Pinpoint the cell where the given text exists, returning its (x, y) midpoint coordinate. 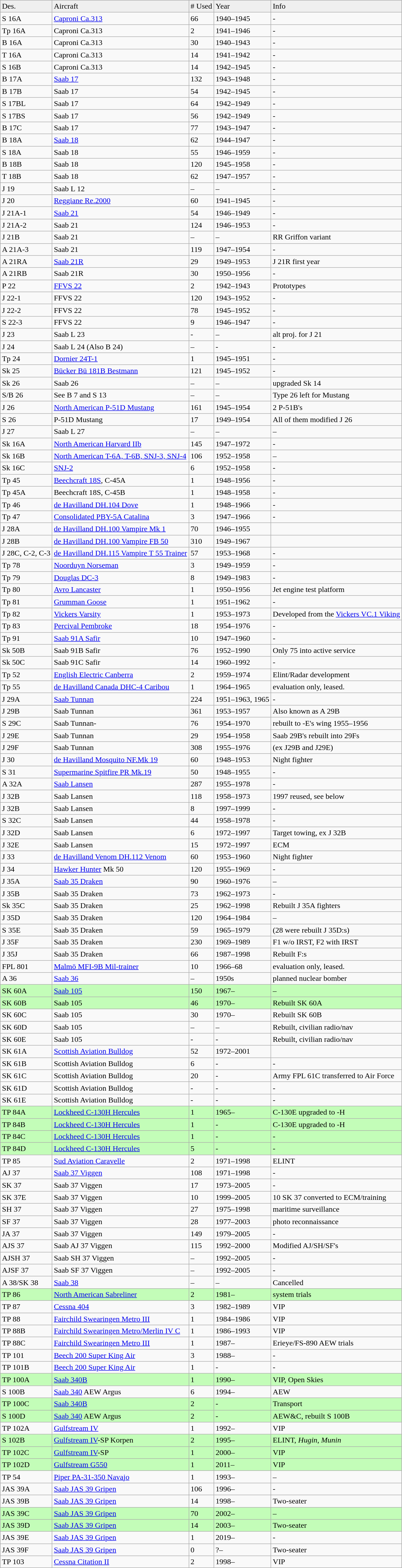
1969–1989 (243, 942)
Erieye/FS-890 AEW trials (337, 1343)
S 100B (26, 1392)
1966–68 (243, 966)
1945–1951 (243, 359)
1946–1959 (243, 152)
upgraded Sk 14 (337, 383)
ELINT, Hugin, Munin (337, 1440)
Prototypes (337, 286)
28 (201, 1222)
North American Sabreliner (120, 1294)
Beechcraft 18S, C-45A (120, 480)
27 (201, 1209)
Saab 29B's rebuilt into 29Fs (337, 735)
Saab SH 37 Viggen (120, 1258)
A 21RA (26, 261)
1943–1947 (243, 128)
1947–1954 (243, 249)
1950s (243, 979)
1987–1998 (243, 954)
1955–1976 (243, 748)
S 100D (26, 1416)
1945–1958 (243, 164)
J 22-1 (26, 298)
1945–1954 (243, 407)
Tp 47 (26, 517)
1948–1956 (243, 480)
TP 84B (26, 1124)
1946–1947 (243, 322)
50 (201, 772)
system trials (337, 1294)
TP 85 (26, 1161)
Tp 16A (26, 31)
Gulfstream IV-SP (120, 1452)
TP 88B (26, 1331)
Saab 36 (120, 979)
Rebuilt F:s (337, 954)
B 17B (26, 91)
S 18A (26, 152)
TP 100A (26, 1380)
TP 101 (26, 1355)
J 35A (26, 881)
F1 w/o IRST, F2 with IRST (337, 942)
Sk 50C (26, 663)
J 34 (26, 869)
SH 37 (26, 1209)
A 32A (26, 784)
1948–1966 (243, 504)
(ex J29B and J29E) (337, 748)
2003– (243, 1526)
de Havilland Venom DH.112 Venom (120, 857)
SK 61D (26, 1088)
S 31 (26, 772)
Saab L 23 (120, 334)
1941–1946 (243, 31)
2000– (243, 1452)
alt proj. for J 21 (337, 334)
Des. (26, 6)
Supermarine Spitfire PR Mk.19 (120, 772)
J 30 (26, 760)
JAS 39E (26, 1538)
Saab 38 (120, 1282)
J 33 (26, 857)
1994– (243, 1392)
Sud Aviation Caravelle (120, 1161)
1979–2005 (243, 1234)
1965–1979 (243, 930)
1964–1965 (243, 687)
J 28B (26, 541)
1964–1984 (243, 918)
Sk 16C (26, 468)
SK 61E (26, 1100)
Tp 83 (26, 626)
Fairchild Swearingen Metro/Merlin IV C (120, 1331)
1949–1954 (243, 420)
1953–1968 (243, 553)
1946–1953 (243, 225)
SNJ-2 (120, 468)
1962–1973 (243, 893)
Tp 45 (26, 480)
1948–1955 (243, 772)
S 32C (26, 821)
77 (201, 128)
1949–1983 (243, 578)
1996– (243, 1489)
SK 60A (26, 991)
1997 reused, see below (337, 796)
1967– (243, 991)
Gulfstream IV (120, 1428)
J 32E (26, 845)
Malmö MFI-9B Mil-trainer (120, 966)
JAS 39B (26, 1501)
1954–1976 (243, 626)
J 27 (26, 432)
1997–1999 (243, 808)
1947–1972 (243, 444)
73 (201, 893)
149 (201, 1234)
Sk 16A (26, 444)
310 (201, 541)
Hawker Hunter Mk 50 (120, 869)
J 35B (26, 893)
1941–1942 (243, 55)
J 35F (26, 942)
115 (201, 1246)
A 21A-3 (26, 249)
1959–1974 (243, 675)
2019– (243, 1538)
Sk 25 (26, 371)
Bücker Bü 181B Bestmann (120, 371)
Tp 78 (26, 565)
1947–1966 (243, 517)
maritime surveillance (337, 1209)
57 (201, 553)
J 24 (26, 346)
P-51D Mustang (120, 420)
Reggiane Re.2000 (120, 201)
1948–1953 (243, 760)
1988– (243, 1355)
124 (201, 225)
132 (201, 79)
Saab Tunnan- (120, 723)
1981– (243, 1294)
J 21A-1 (26, 213)
Army FPL 61C transferred to Air Force (337, 1076)
AJ 37 (26, 1173)
de Havilland Mosquito NF.Mk 19 (120, 760)
1947–1960 (243, 638)
1962–1998 (243, 905)
Tp 45A (26, 492)
TP 101B (26, 1367)
AEW (337, 1392)
1992– (243, 1428)
Dornier 24T-1 (120, 359)
1990– (243, 1380)
Sk 35C (26, 905)
145 (201, 444)
SK 60B (26, 1003)
Tp 24 (26, 359)
1944–1947 (243, 140)
0 (201, 1550)
TP 86 (26, 1294)
All of them modified J 26 (337, 420)
20 (201, 1076)
1960–1992 (243, 663)
119 (201, 249)
Cancelled (337, 1282)
J 21R first year (337, 261)
15 (201, 845)
North American P-51D Mustang (120, 407)
1977–2003 (243, 1222)
SK 37 (26, 1185)
A 21RB (26, 274)
1951–1963, 1965 (243, 699)
Avro Lancaster (120, 590)
56 (201, 116)
S 17BS (26, 116)
Tp 81 (26, 602)
Tp 82 (26, 614)
S 102B (26, 1440)
See B 7 and S 13 (120, 395)
J 21A-2 (26, 225)
1947–1957 (243, 177)
64 (201, 103)
ELINT (337, 1161)
TP 102C (26, 1452)
Elint/Radar development (337, 675)
J 29A (26, 699)
1952–1990 (243, 650)
A 38/SK 38 (26, 1282)
J 21B (26, 237)
JAS 39A (26, 1489)
Beechcraft 18S, C-45B (120, 492)
308 (201, 748)
Jet engine test platform (337, 590)
9 (201, 322)
Rebuilt SK 60A (337, 1003)
Saab L 12 (120, 189)
Sk 26 (26, 383)
1982–1989 (243, 1307)
B 18B (26, 164)
rebuilt to -E's wing 1955–1956 (337, 723)
121 (201, 371)
TP 54 (26, 1477)
planned nuclear bomber (337, 979)
SK 61A (26, 1051)
# Used (201, 6)
5 (201, 1149)
Saab L 27 (120, 432)
1942–1943 (243, 286)
1940–1943 (243, 43)
1940–1945 (243, 19)
Modified AJ/SH/SF's (337, 1246)
J 35D (26, 918)
1958–1973 (243, 796)
1951–1962 (243, 602)
1946–1949 (243, 213)
59 (201, 930)
T 18B (26, 177)
TP 88C (26, 1343)
150 (201, 991)
Douglas DC-3 (120, 578)
Also known as A 29B (337, 711)
T 16A (26, 55)
1984–1986 (243, 1319)
SK 61B (26, 1064)
361 (201, 711)
Saab 26 (120, 383)
Tp 55 (26, 687)
2002– (243, 1513)
J 23 (26, 334)
1943–1948 (243, 79)
Sk 16B (26, 456)
J 22-2 (26, 310)
Saab L 24 (Also B 24) (120, 346)
1946–1955 (243, 529)
JAS 39D (26, 1526)
S 17BL (26, 103)
90 (201, 881)
1992–2000 (243, 1246)
TP 103 (26, 1562)
B 16A (26, 43)
Consolidated PBY-5A Catalina (120, 517)
SK 37E (26, 1197)
Info (337, 6)
1975–1998 (243, 1209)
SK 60D (26, 1027)
Grumman Goose (120, 602)
TP 87 (26, 1307)
TP 84D (26, 1149)
TP 102A (26, 1428)
AJSF 37 (26, 1270)
Sk 50B (26, 650)
TP 100C (26, 1404)
Percival Pembroke (120, 626)
1993– (243, 1477)
North American Harvard IIb (120, 444)
AJSH 37 (26, 1258)
J 20 (26, 201)
1958–1978 (243, 821)
52 (201, 1051)
(28 were rebuilt J 35D:s) (337, 930)
1949–1953 (243, 261)
Aircraft (120, 6)
1987– (243, 1343)
J 28C, C-2, C-3 (26, 553)
Tp 46 (26, 504)
S 26 (26, 420)
Developed from the Vickers VC.1 Viking (337, 614)
AEW&C, rebuilt S 100B (337, 1416)
S 29C (26, 723)
Target towing, ex J 32B (337, 833)
161 (201, 407)
S 16B (26, 67)
1954–1958 (243, 735)
B 17A (26, 79)
J 29E (26, 735)
1953–1957 (243, 711)
46 (201, 1003)
2 P-51B's (337, 407)
1999–2005 (243, 1197)
VIP, Open Skies (337, 1380)
Tp 79 (26, 578)
J 35J (26, 954)
Year (243, 6)
B 17C (26, 128)
Saab 91C Safir (120, 663)
118 (201, 796)
JA 37 (26, 1234)
Rebuilt J 35A fighters (337, 905)
10 SK 37 converted to ECM/training (337, 1197)
Saab 91A Safir (120, 638)
S 22-3 (26, 322)
Cessna Citation II (120, 1562)
1960–1976 (243, 881)
Saab SF 37 Viggen (120, 1270)
Saab 91B Safir (120, 650)
1973–2005 (243, 1185)
Only 75 into active service (337, 650)
S 35E (26, 930)
S/B 26 (26, 395)
J 19 (26, 189)
287 (201, 784)
de Havilland Canada DHC-4 Caribou (120, 687)
J 29F (26, 748)
55 (201, 152)
P 22 (26, 286)
Gulfstream G550 (120, 1465)
North American T-6A, T-6B, SNJ-3, SNJ-4 (120, 456)
Tp 80 (26, 590)
de Havilland DH.100 Vampire Mk 1 (120, 529)
de Havilland DH.104 Dove (120, 504)
Noorduyn Norseman (120, 565)
RR Griffon variant (337, 237)
ECM (337, 845)
1965– (243, 1112)
A 36 (26, 979)
de Havilland DH.100 Vampire FB 50 (120, 541)
SK 60E (26, 1039)
108 (201, 1173)
J 26 (26, 407)
Piper PA-31-350 Navajo (120, 1477)
1953–1973 (243, 614)
1972–2001 (243, 1051)
1943–1952 (243, 298)
18 (201, 626)
SK 61C (26, 1076)
TP 102D (26, 1465)
1955–1969 (243, 869)
1995– (243, 1440)
JAS 39C (26, 1513)
JAS 39F (26, 1550)
S 16A (26, 19)
Rebuilt SK 60B (337, 1015)
1941–1945 (243, 201)
1955–1978 (243, 784)
English Electric Canberra (120, 675)
de Havilland DH.115 Vampire T 55 Trainer (120, 553)
photo reconnaissance (337, 1222)
Tp 52 (26, 675)
1986–1993 (243, 1331)
Saab AJ 37 Viggen (120, 1246)
Cessna 404 (120, 1307)
TP 84A (26, 1112)
SK 60C (26, 1015)
1948–1958 (243, 492)
B 18A (26, 140)
Type 26 left for Mustang (337, 395)
?– (243, 1550)
1954–1970 (243, 723)
44 (201, 821)
1949–1967 (243, 541)
Vickers Varsity (120, 614)
SF 37 (26, 1222)
25 (201, 905)
J 29B (26, 711)
224 (201, 699)
TP 84C (26, 1137)
J 32D (26, 833)
2011– (243, 1465)
230 (201, 942)
TP 88 (26, 1319)
Transport (337, 1404)
1953–1960 (243, 857)
Gulfstream IV-SP Korpen (120, 1440)
AJS 37 (26, 1246)
J 28A (26, 529)
Tp 91 (26, 638)
1949–1959 (243, 565)
FPL 801 (26, 966)
78 (201, 310)
